Return (x, y) of the center of cell containing provided text 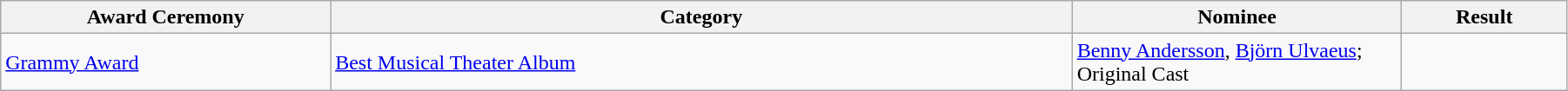
Award Ceremony (165, 17)
Result (1484, 17)
Benny Andersson, Björn Ulvaeus; Original Cast (1237, 62)
Nominee (1237, 17)
Category (701, 17)
Grammy Award (165, 62)
Best Musical Theater Album (701, 62)
